Capture the cell that displays the provided text and extract its [X, Y] central coordinate. 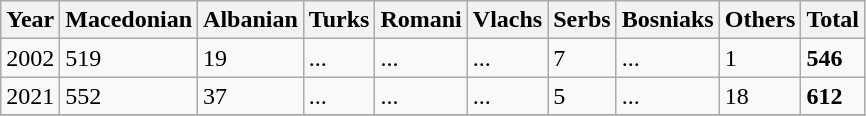
2002 [30, 58]
2021 [30, 96]
Total [833, 20]
1 [760, 58]
7 [582, 58]
612 [833, 96]
18 [760, 96]
Bosniaks [668, 20]
Turks [339, 20]
5 [582, 96]
Others [760, 20]
552 [129, 96]
Macedonian [129, 20]
Romani [421, 20]
Year [30, 20]
19 [251, 58]
546 [833, 58]
37 [251, 96]
Albanian [251, 20]
Serbs [582, 20]
519 [129, 58]
Vlachs [507, 20]
